Locate the cell with the specified text and output its [X, Y] center coordinate. 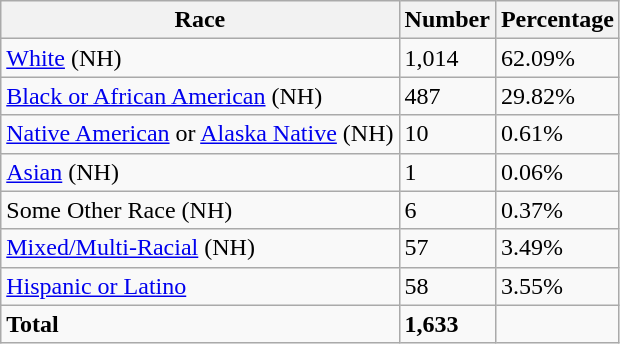
Percentage [557, 20]
0.61% [557, 134]
6 [447, 210]
0.37% [557, 210]
29.82% [557, 96]
10 [447, 134]
62.09% [557, 58]
White (NH) [200, 58]
Hispanic or Latino [200, 286]
Native American or Alaska Native (NH) [200, 134]
0.06% [557, 172]
487 [447, 96]
Number [447, 20]
1,633 [447, 324]
Asian (NH) [200, 172]
Some Other Race (NH) [200, 210]
3.55% [557, 286]
Race [200, 20]
1,014 [447, 58]
58 [447, 286]
57 [447, 248]
Mixed/Multi-Racial (NH) [200, 248]
Black or African American (NH) [200, 96]
3.49% [557, 248]
Total [200, 324]
1 [447, 172]
